Output the [X, Y] coordinate of the center of the cell containing the given text.  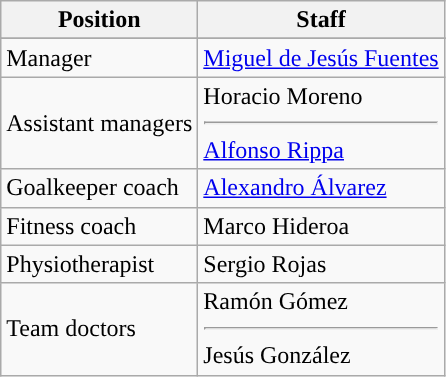
Ramón Gómez Jesús González [321, 329]
Miguel de Jesús Fuentes [321, 58]
Goalkeeper coach [100, 188]
Manager [100, 58]
Horacio Moreno Alfonso Rippa [321, 123]
Team doctors [100, 329]
Assistant managers [100, 123]
Position [100, 20]
Alexandro Álvarez [321, 188]
Fitness coach [100, 226]
Staff [321, 20]
Sergio Rojas [321, 264]
Physiotherapist [100, 264]
Marco Hideroa [321, 226]
